Capture the cell that displays the provided text and extract its (X, Y) central coordinate. 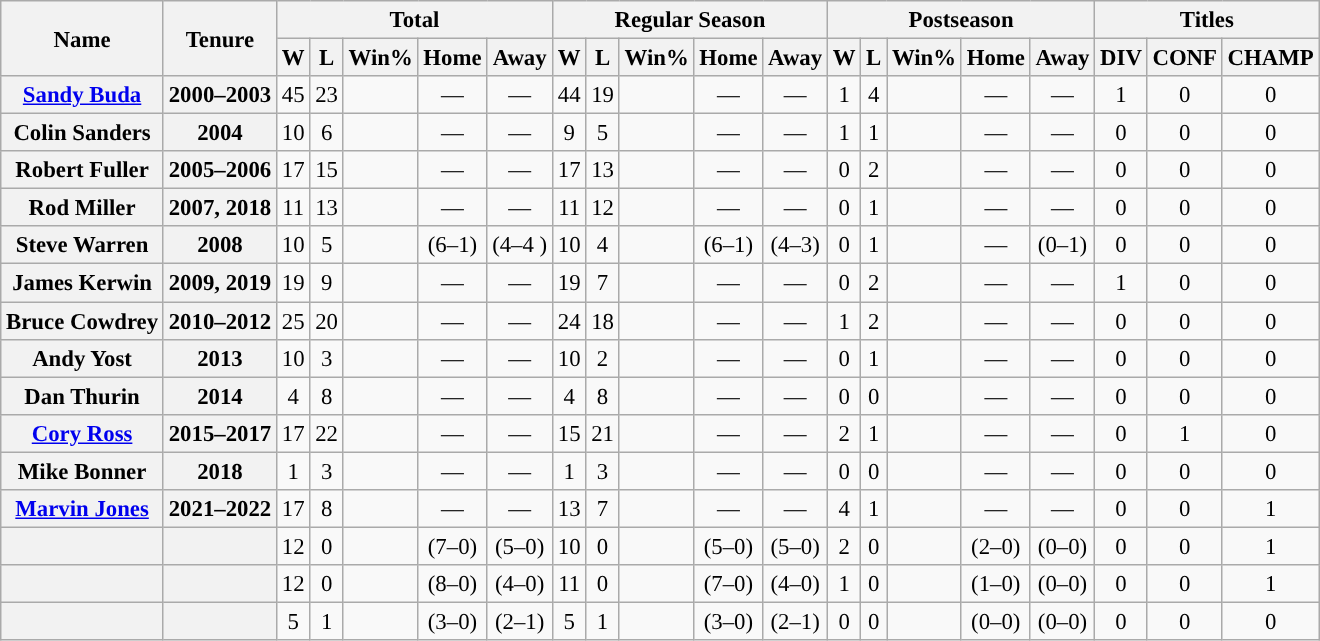
Rod Miller (82, 208)
2009, 2019 (220, 283)
DIV (1121, 58)
24 (568, 321)
2005–2006 (220, 170)
Cory Ross (82, 433)
Robert Fuller (82, 170)
CONF (1184, 58)
Bruce Cowdrey (82, 321)
2008 (220, 245)
18 (602, 321)
Tenure (220, 38)
Titles (1207, 20)
25 (294, 321)
(0–1) (1062, 245)
22 (326, 433)
Steve Warren (82, 245)
2010–2012 (220, 321)
2000–2003 (220, 95)
2015–2017 (220, 433)
(2–0) (996, 546)
Postseason (960, 20)
2007, 2018 (220, 208)
(8–0) (452, 584)
44 (568, 95)
Dan Thurin (82, 396)
Regular Season (690, 20)
20 (326, 321)
2018 (220, 471)
Marvin Jones (82, 509)
Colin Sanders (82, 133)
(1–0) (996, 584)
James Kerwin (82, 283)
2014 (220, 396)
Andy Yost (82, 358)
(4–3) (796, 245)
(4–4 ) (520, 245)
2004 (220, 133)
23 (326, 95)
45 (294, 95)
CHAMP (1270, 58)
Mike Bonner (82, 471)
6 (326, 133)
2021–2022 (220, 509)
21 (602, 433)
Name (82, 38)
Total (415, 20)
2013 (220, 358)
Sandy Buda (82, 95)
